Locate the cell with the specified text and output its [X, Y] center coordinate. 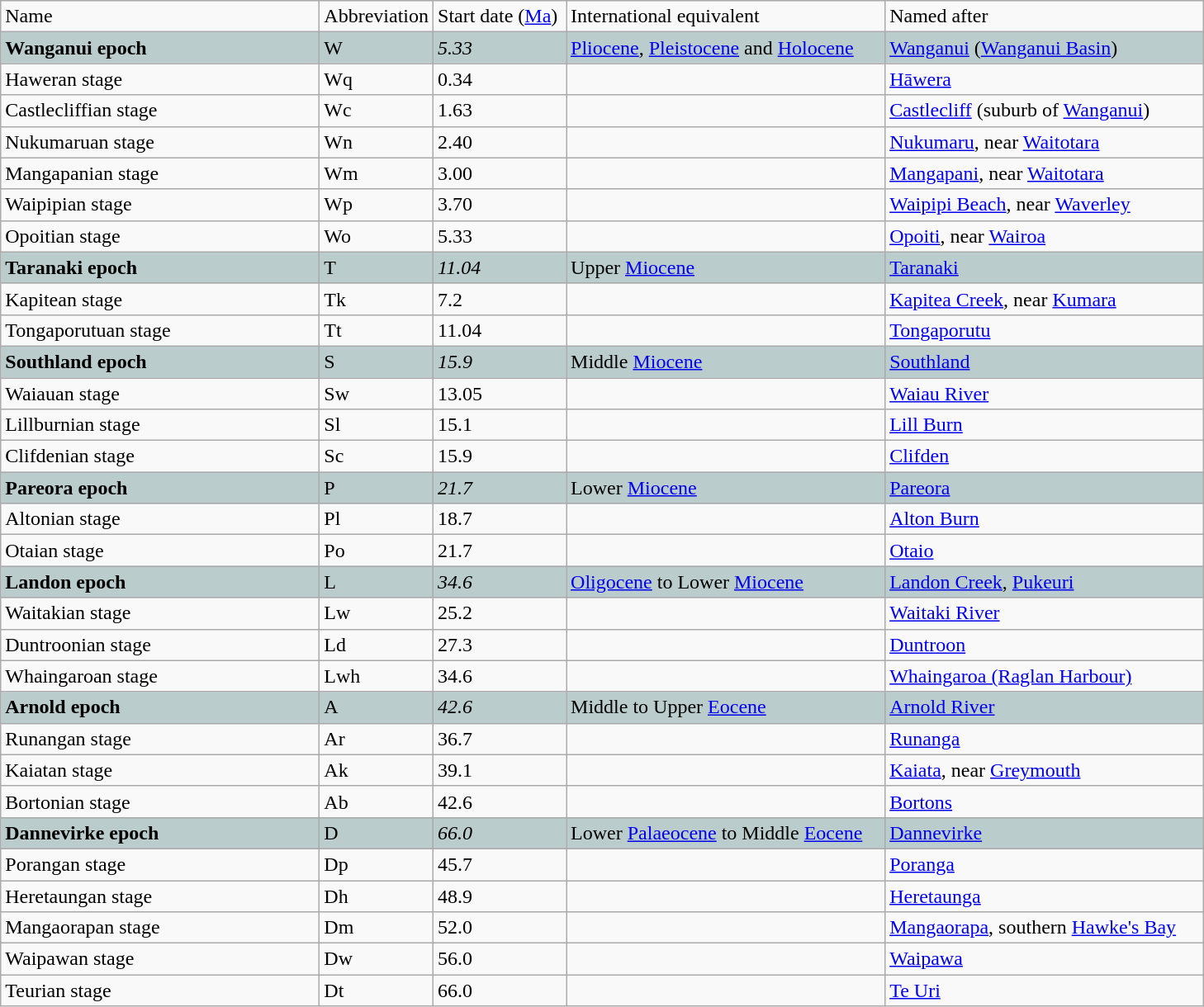
P [377, 488]
Waipipi Beach, near Waverley [1045, 205]
Kapitean stage [160, 299]
Tk [377, 299]
Wc [377, 111]
Upper Miocene [726, 267]
Wo [377, 236]
Runangan stage [160, 739]
S [377, 362]
Tongaporutuan stage [160, 330]
Dt [377, 990]
Whaingaroan stage [160, 676]
Tongaporutu [1045, 330]
Lw [377, 613]
Waitaki River [1045, 613]
Taranaki [1045, 267]
18.7 [500, 519]
Poranga [1045, 864]
International equivalent [726, 17]
Alton Burn [1045, 519]
Castlecliffian stage [160, 111]
T [377, 267]
Opoiti, near Wairoa [1045, 236]
Waitakian stage [160, 613]
Waiauan stage [160, 394]
Nukumaru, near Waitotara [1045, 142]
Name [160, 17]
Haweran stage [160, 79]
Arnold River [1045, 707]
3.70 [500, 205]
Mangaorapan stage [160, 928]
Southland epoch [160, 362]
Landon epoch [160, 582]
Duntroonian stage [160, 645]
Po [377, 551]
Heretaunga [1045, 896]
Kaiatan stage [160, 770]
1.63 [500, 111]
Arnold epoch [160, 707]
Altonian stage [160, 519]
2.40 [500, 142]
Dm [377, 928]
56.0 [500, 959]
Bortons [1045, 801]
L [377, 582]
Lillburnian stage [160, 425]
Dh [377, 896]
15.1 [500, 425]
Pareora epoch [160, 488]
Southland [1045, 362]
Mangapani, near Waitotara [1045, 173]
Lill Burn [1045, 425]
Hāwera [1045, 79]
Dannevirke [1045, 833]
Dannevirke epoch [160, 833]
Middle Miocene [726, 362]
45.7 [500, 864]
25.2 [500, 613]
3.00 [500, 173]
Lwh [377, 676]
Mangapanian stage [160, 173]
48.9 [500, 896]
Te Uri [1045, 990]
Castlecliff (suburb of Wanganui) [1045, 111]
7.2 [500, 299]
0.34 [500, 79]
36.7 [500, 739]
Kaiata, near Greymouth [1045, 770]
27.3 [500, 645]
Bortonian stage [160, 801]
Otaian stage [160, 551]
Ak [377, 770]
Middle to Upper Eocene [726, 707]
Duntroon [1045, 645]
Wanganui (Wanganui Basin) [1045, 48]
Runanga [1045, 739]
Opoitian stage [160, 236]
Abbreviation [377, 17]
Dp [377, 864]
Waipipian stage [160, 205]
Pliocene, Pleistocene and Holocene [726, 48]
Porangan stage [160, 864]
Kapitea Creek, near Kumara [1045, 299]
Clifdenian stage [160, 456]
Ar [377, 739]
Teurian stage [160, 990]
Ab [377, 801]
52.0 [500, 928]
Wn [377, 142]
A [377, 707]
Oligocene to Lower Miocene [726, 582]
Named after [1045, 17]
Taranaki epoch [160, 267]
Start date (Ma) [500, 17]
W [377, 48]
Tt [377, 330]
Ld [377, 645]
Waipawan stage [160, 959]
Wq [377, 79]
Wm [377, 173]
Otaio [1045, 551]
Waiau River [1045, 394]
D [377, 833]
13.05 [500, 394]
Landon Creek, Pukeuri [1045, 582]
Pl [377, 519]
Wanganui epoch [160, 48]
Sw [377, 394]
Dw [377, 959]
39.1 [500, 770]
Wp [377, 205]
Waipawa [1045, 959]
Whaingaroa (Raglan Harbour) [1045, 676]
Lower Palaeocene to Middle Eocene [726, 833]
Mangaorapa, southern Hawke's Bay [1045, 928]
Sl [377, 425]
Sc [377, 456]
Heretaungan stage [160, 896]
Clifden [1045, 456]
Pareora [1045, 488]
Lower Miocene [726, 488]
Nukumaruan stage [160, 142]
